Locate the cell with the specified text and output its [X, Y] center coordinate. 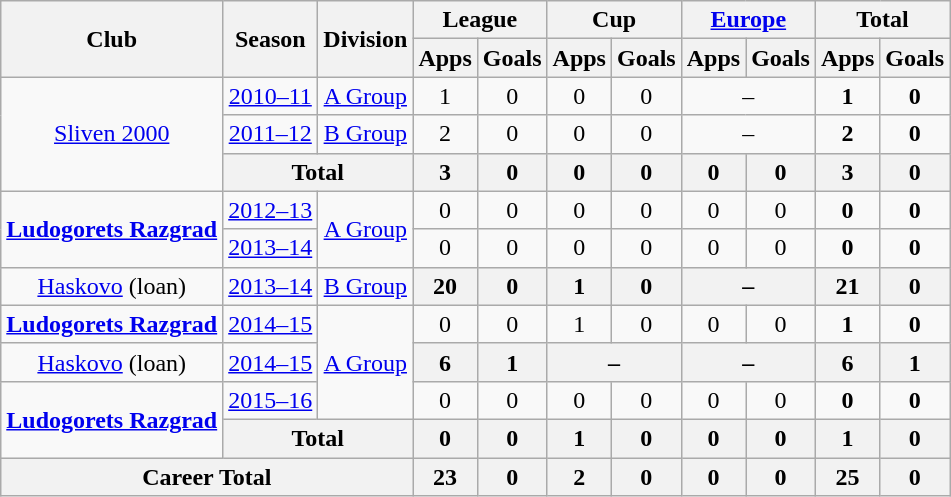
2015–16 [270, 400]
2011–12 [270, 134]
Europe [748, 20]
2012–13 [270, 210]
23 [445, 477]
21 [847, 286]
2010–11 [270, 96]
Cup [614, 20]
Sliven 2000 [112, 134]
Season [270, 39]
League [480, 20]
Career Total [207, 477]
Division [366, 39]
20 [445, 286]
Club [112, 39]
25 [847, 477]
